Provide the (X, Y) coordinate of the cell's center where the given text is located.  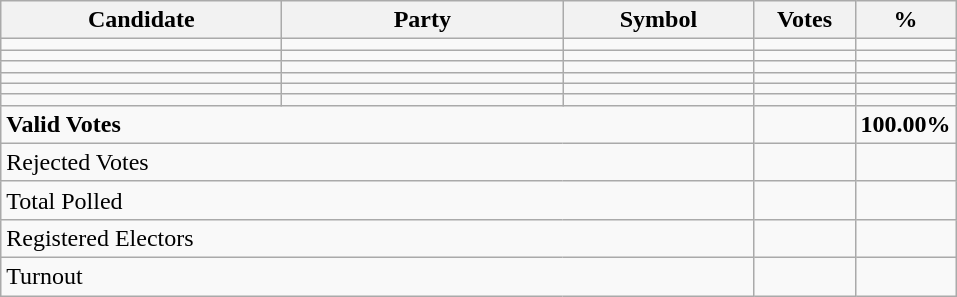
Symbol (658, 20)
100.00% (906, 124)
Total Polled (378, 200)
Candidate (142, 20)
% (906, 20)
Registered Electors (378, 238)
Turnout (378, 276)
Party (422, 20)
Rejected Votes (378, 162)
Votes (804, 20)
Valid Votes (378, 124)
